Return [x, y] of the center of cell containing provided text 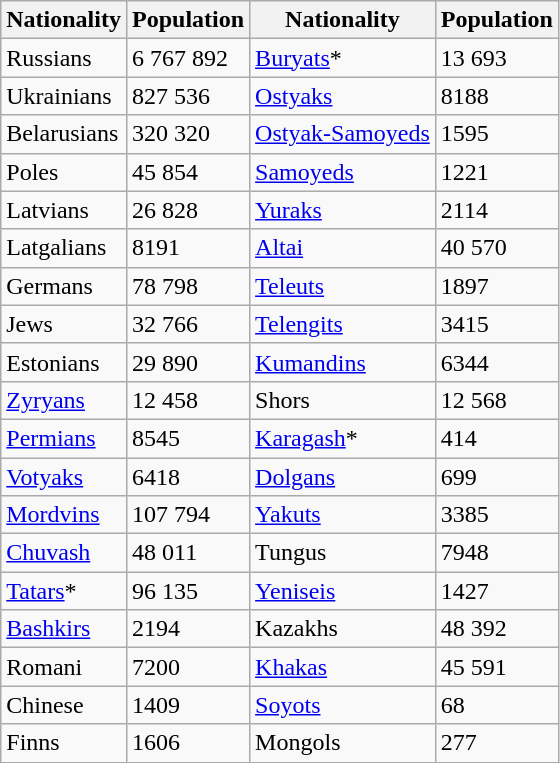
Mordvins [64, 515]
48 011 [188, 553]
6418 [188, 477]
8188 [496, 96]
277 [496, 743]
Ostyak-Samoyeds [343, 134]
Bashkirs [64, 629]
78 798 [188, 286]
Kumandins [343, 362]
Altai [343, 248]
Ukrainians [64, 96]
Votyaks [64, 477]
2114 [496, 210]
32 766 [188, 324]
1897 [496, 286]
96 135 [188, 591]
320 320 [188, 134]
40 570 [496, 248]
Kazakhs [343, 629]
45 854 [188, 172]
29 890 [188, 362]
Chuvash [64, 553]
8545 [188, 438]
Buryats* [343, 58]
68 [496, 705]
1606 [188, 743]
Permians [64, 438]
Karagash* [343, 438]
2194 [188, 629]
1221 [496, 172]
48 392 [496, 629]
12 458 [188, 400]
Soyots [343, 705]
Russians [64, 58]
8191 [188, 248]
1427 [496, 591]
7948 [496, 553]
Zyryans [64, 400]
Teleuts [343, 286]
13 693 [496, 58]
Finns [64, 743]
1409 [188, 705]
Yakuts [343, 515]
Chinese [64, 705]
827 536 [188, 96]
Estonians [64, 362]
Latvians [64, 210]
Latgalians [64, 248]
Samoyeds [343, 172]
Germans [64, 286]
6 767 892 [188, 58]
Tungus [343, 553]
3385 [496, 515]
7200 [188, 667]
Poles [64, 172]
12 568 [496, 400]
Ostyaks [343, 96]
699 [496, 477]
45 591 [496, 667]
3415 [496, 324]
Khakas [343, 667]
Telengits [343, 324]
1595 [496, 134]
Yuraks [343, 210]
Yeniseis [343, 591]
6344 [496, 362]
26 828 [188, 210]
Dolgans [343, 477]
Mongols [343, 743]
Tatars* [64, 591]
Belarusians [64, 134]
Shors [343, 400]
107 794 [188, 515]
Jews [64, 324]
Romani [64, 667]
414 [496, 438]
